Detect which cell encompasses the target text, then output its (x, y) center coordinate. 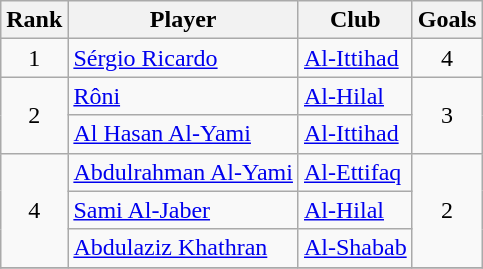
Player (184, 20)
Al Hasan Al-Yami (184, 134)
Sami Al-Jaber (184, 210)
Al-Shabab (355, 248)
Al-Ettifaq (355, 172)
Rank (34, 20)
Rôni (184, 96)
Goals (447, 20)
Abdulrahman Al-Yami (184, 172)
Abdulaziz Khathran (184, 248)
Sérgio Ricardo (184, 58)
1 (34, 58)
Club (355, 20)
3 (447, 115)
